Capture the cell that displays the provided text and extract its [X, Y] central coordinate. 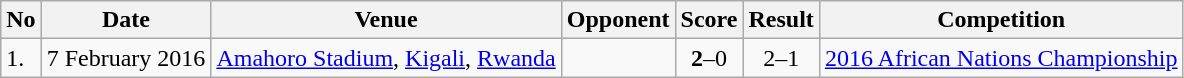
2016 African Nations Championship [1001, 58]
Result [781, 20]
2–1 [781, 58]
2–0 [709, 58]
Score [709, 20]
Opponent [618, 20]
Competition [1001, 20]
7 February 2016 [126, 58]
No [21, 20]
Amahoro Stadium, Kigali, Rwanda [386, 58]
1. [21, 58]
Date [126, 20]
Venue [386, 20]
